Capture the cell that displays the provided text and extract its [x, y] central coordinate. 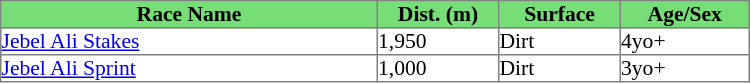
Dist. (m) [438, 14]
1,000 [438, 68]
Surface [560, 14]
4yo+ [684, 42]
3yo+ [684, 68]
Age/Sex [684, 14]
1,950 [438, 42]
Race Name [189, 14]
Jebel Ali Sprint [189, 68]
Jebel Ali Stakes [189, 42]
